Search for the cell housing the specified text and yield its (x, y) center coordinate. 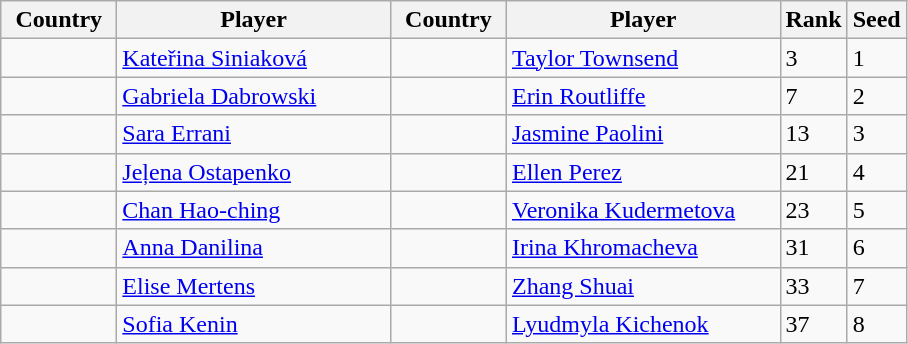
Taylor Townsend (643, 58)
Chan Hao-ching (254, 210)
Veronika Kudermetova (643, 210)
23 (814, 210)
Rank (814, 20)
4 (876, 172)
Ellen Perez (643, 172)
Elise Mertens (254, 286)
Seed (876, 20)
31 (814, 248)
37 (814, 324)
Kateřina Siniaková (254, 58)
Sara Errani (254, 134)
6 (876, 248)
Erin Routliffe (643, 96)
13 (814, 134)
Anna Danilina (254, 248)
5 (876, 210)
Sofia Kenin (254, 324)
33 (814, 286)
21 (814, 172)
Gabriela Dabrowski (254, 96)
Jeļena Ostapenko (254, 172)
Zhang Shuai (643, 286)
2 (876, 96)
Lyudmyla Kichenok (643, 324)
Jasmine Paolini (643, 134)
Irina Khromacheva (643, 248)
8 (876, 324)
1 (876, 58)
